Identify which cell holds the provided text, then report its (X, Y) central coordinate. 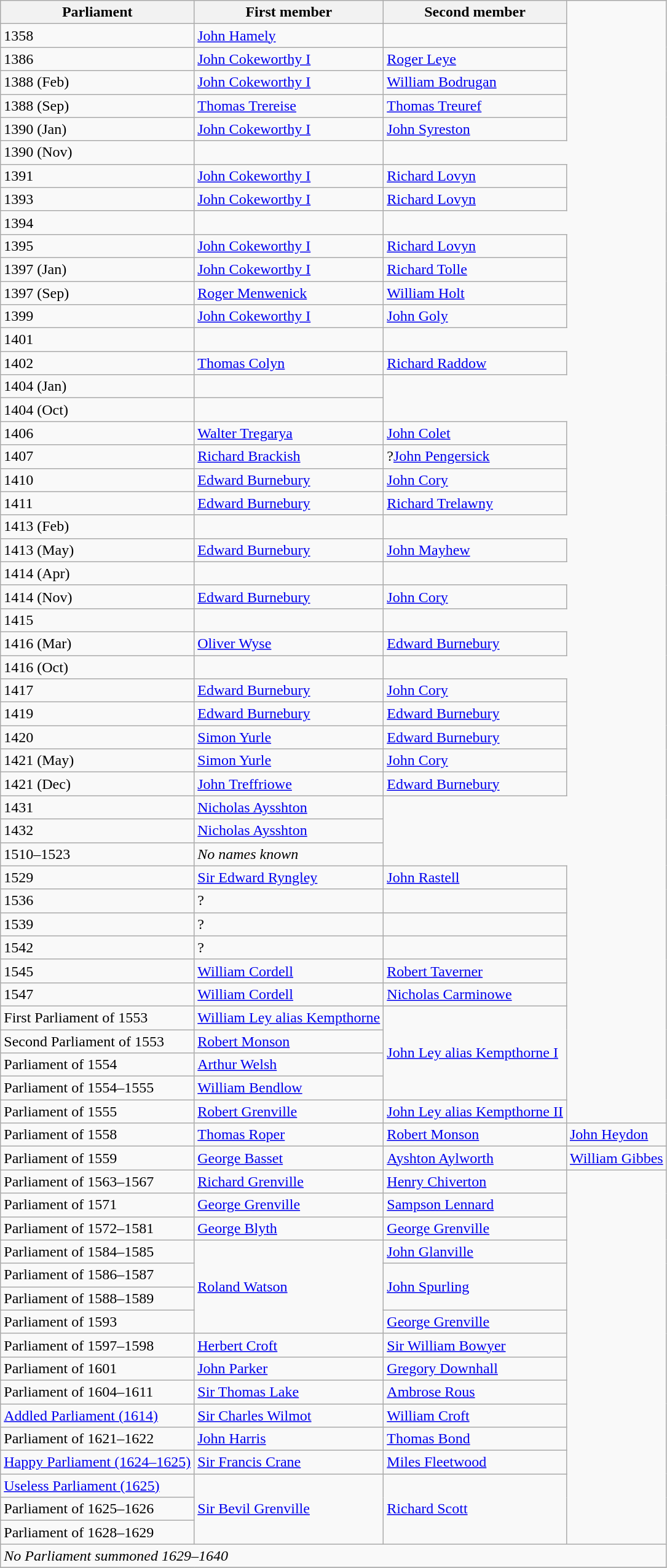
Richard Trelawny (475, 503)
1358 (97, 36)
Thomas Colyn (289, 363)
William Bodrugan (475, 82)
William Gibbes (616, 1158)
Parliament of 1625–1626 (97, 1509)
Oliver Wyse (289, 643)
1404 (Oct) (97, 410)
First Parliament of 1553 (97, 1017)
Nicholas Carminowe (475, 994)
Parliament of 1584–1585 (97, 1252)
1390 (Nov) (97, 152)
Parliament of 1563–1567 (97, 1182)
1401 (97, 340)
Sampson Lennard (475, 1205)
Ayshton Aylworth (475, 1158)
1402 (97, 363)
William Ley alias Kempthorne (289, 1017)
1397 (Sep) (97, 293)
Useless Parliament (1625) (97, 1486)
1421 (Dec) (97, 784)
Henry Chiverton (475, 1182)
No names known (289, 854)
Thomas Treuref (475, 106)
1547 (97, 994)
John Syreston (475, 129)
Sir Edward Ryngley (289, 877)
William Croft (475, 1415)
1510–1523 (97, 854)
Parliament of 1604–1611 (97, 1392)
1431 (97, 807)
Thomas Roper (289, 1135)
John Glanville (475, 1252)
1404 (Jan) (97, 386)
1388 (Feb) (97, 82)
Parliament of 1555 (97, 1111)
Roger Menwenick (289, 293)
Sir Thomas Lake (289, 1392)
William Holt (475, 293)
1432 (97, 831)
Roger Leye (475, 59)
Parliament of 1601 (97, 1368)
1414 (Nov) (97, 597)
Parliament of 1571 (97, 1205)
1416 (Mar) (97, 643)
Richard Grenville (289, 1182)
Robert Taverner (475, 971)
1542 (97, 947)
Addled Parliament (1614) (97, 1415)
1394 (97, 222)
John Ley alias Kempthorne II (475, 1111)
Ambrose Rous (475, 1392)
Sir Francis Crane (289, 1462)
Richard Brackish (289, 457)
John Heydon (616, 1135)
Second Parliament of 1553 (97, 1041)
1391 (97, 176)
Richard Raddow (475, 363)
Sir William Bowyer (475, 1345)
1390 (Jan) (97, 129)
John Goly (475, 316)
1407 (97, 457)
Robert Grenville (289, 1111)
1388 (Sep) (97, 106)
1421 (May) (97, 761)
John Harris (289, 1439)
Sir Charles Wilmot (289, 1415)
Parliament of 1586–1587 (97, 1275)
Richard Scott (475, 1509)
Parliament of 1559 (97, 1158)
John Colet (475, 433)
1536 (97, 901)
John Treffriowe (289, 784)
Parliament of 1554–1555 (97, 1088)
Gregory Downhall (475, 1368)
1393 (97, 199)
William Bendlow (289, 1088)
1420 (97, 737)
Parliament of 1558 (97, 1135)
Herbert Croft (289, 1345)
First member (289, 12)
1410 (97, 480)
1419 (97, 714)
Parliament of 1628–1629 (97, 1532)
John Parker (289, 1368)
1395 (97, 246)
Parliament of 1621–1622 (97, 1439)
Roland Watson (289, 1287)
Parliament (97, 12)
Second member (475, 12)
John Mayhew (475, 550)
George Blyth (289, 1228)
Richard Tolle (475, 269)
1529 (97, 877)
George Basset (289, 1158)
1415 (97, 620)
Thomas Bond (475, 1439)
John Ley alias Kempthorne I (475, 1053)
Sir Bevil Grenville (289, 1509)
Parliament of 1593 (97, 1322)
1399 (97, 316)
1386 (97, 59)
Parliament of 1588–1589 (97, 1298)
Thomas Trereise (289, 106)
1417 (97, 691)
1397 (Jan) (97, 269)
Happy Parliament (1624–1625) (97, 1462)
?John Pengersick (475, 457)
1411 (97, 503)
1406 (97, 433)
Parliament of 1597–1598 (97, 1345)
Parliament of 1572–1581 (97, 1228)
1414 (Apr) (97, 573)
1413 (May) (97, 550)
1539 (97, 924)
1545 (97, 971)
John Rastell (475, 877)
Walter Tregarya (289, 433)
No Parliament summoned 1629–1640 (333, 1556)
1413 (Feb) (97, 527)
Miles Fleetwood (475, 1462)
1416 (Oct) (97, 667)
Arthur Welsh (289, 1065)
John Spurling (475, 1287)
John Hamely (289, 36)
Parliament of 1554 (97, 1065)
